Find where the given text appears and provide that cell's center as [x, y] coordinate. 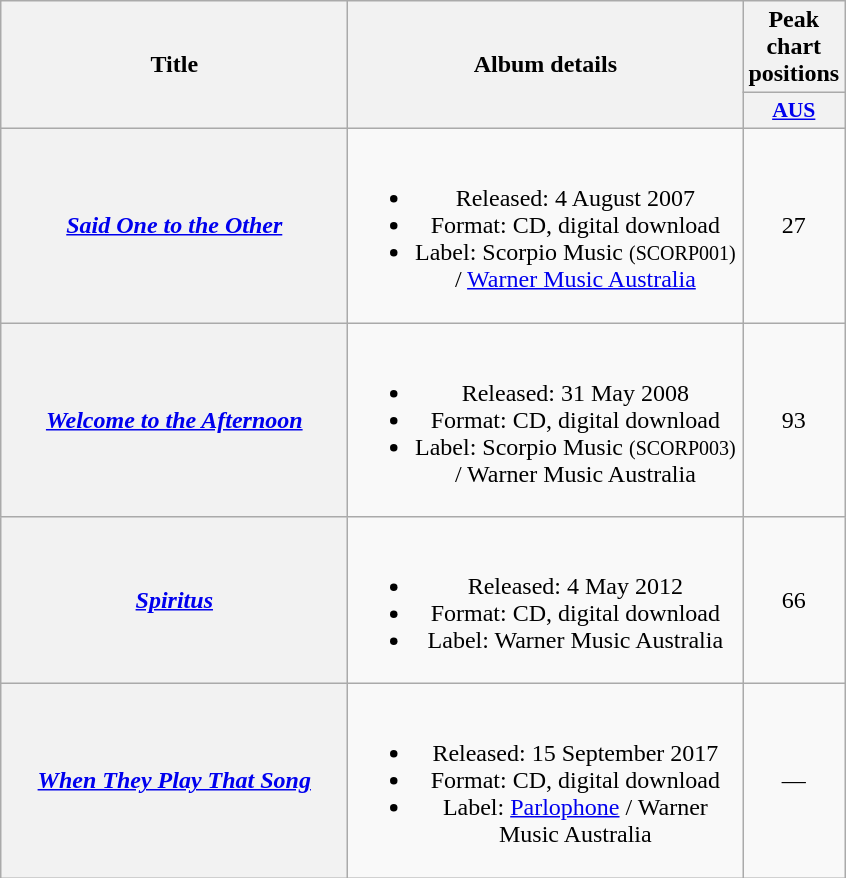
Said One to the Other [174, 225]
Welcome to the Afternoon [174, 419]
Title [174, 65]
Album details [546, 65]
27 [794, 225]
93 [794, 419]
Released: 4 May 2012Format: CD, digital downloadLabel: Warner Music Australia [546, 600]
Released: 15 September 2017Format: CD, digital downloadLabel: Parlophone / Warner Music Australia [546, 781]
AUS [794, 111]
Released: 4 August 2007Format: CD, digital downloadLabel: Scorpio Music (SCORP001) / Warner Music Australia [546, 225]
Peak chart positions [794, 47]
When They Play That Song [174, 781]
Spiritus [174, 600]
— [794, 781]
Released: 31 May 2008Format: CD, digital downloadLabel: Scorpio Music (SCORP003) / Warner Music Australia [546, 419]
66 [794, 600]
